Search for the cell housing the specified text and yield its (x, y) center coordinate. 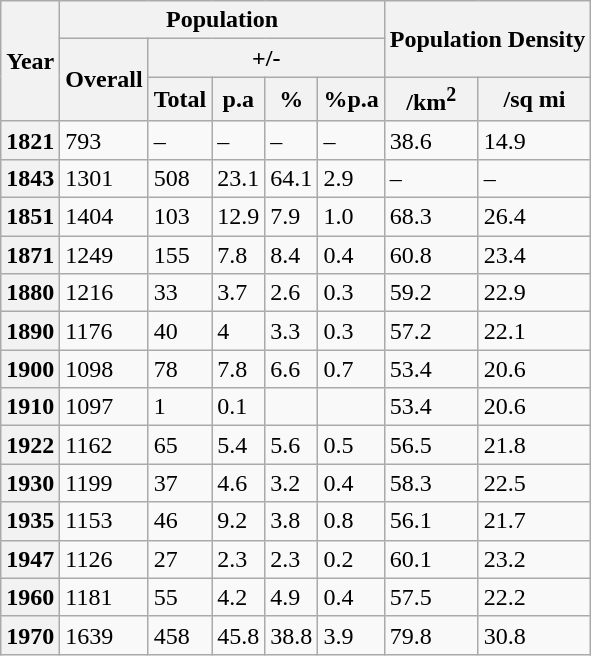
22.1 (534, 331)
23.4 (534, 255)
0.5 (351, 445)
26.4 (534, 217)
1097 (104, 407)
23.1 (238, 178)
1890 (30, 331)
40 (180, 331)
+/- (266, 58)
57.5 (431, 597)
Year (30, 62)
12.9 (238, 217)
58.3 (431, 483)
1216 (104, 293)
3.2 (292, 483)
79.8 (431, 635)
1843 (30, 178)
508 (180, 178)
1851 (30, 217)
155 (180, 255)
1922 (30, 445)
1930 (30, 483)
68.3 (431, 217)
1880 (30, 293)
0.1 (238, 407)
/sq mi (534, 100)
45.8 (238, 635)
p.a (238, 100)
4.2 (238, 597)
5.4 (238, 445)
23.2 (534, 559)
3.3 (292, 331)
65 (180, 445)
Overall (104, 80)
458 (180, 635)
64.1 (292, 178)
1.0 (351, 217)
2.9 (351, 178)
5.6 (292, 445)
56.1 (431, 521)
6.6 (292, 369)
Population Density (487, 39)
2.6 (292, 293)
Population (222, 20)
3.7 (238, 293)
1910 (30, 407)
37 (180, 483)
4.6 (238, 483)
4.9 (292, 597)
0.8 (351, 521)
%p.a (351, 100)
793 (104, 140)
78 (180, 369)
4 (238, 331)
1639 (104, 635)
22.5 (534, 483)
1098 (104, 369)
8.4 (292, 255)
38.6 (431, 140)
1900 (30, 369)
27 (180, 559)
1162 (104, 445)
7.9 (292, 217)
30.8 (534, 635)
55 (180, 597)
9.2 (238, 521)
1935 (30, 521)
14.9 (534, 140)
21.7 (534, 521)
1821 (30, 140)
/km2 (431, 100)
1871 (30, 255)
60.8 (431, 255)
1249 (104, 255)
33 (180, 293)
Total (180, 100)
1199 (104, 483)
3.9 (351, 635)
56.5 (431, 445)
1404 (104, 217)
60.1 (431, 559)
38.8 (292, 635)
22.2 (534, 597)
1126 (104, 559)
3.8 (292, 521)
1176 (104, 331)
59.2 (431, 293)
21.8 (534, 445)
1970 (30, 635)
1181 (104, 597)
1960 (30, 597)
22.9 (534, 293)
% (292, 100)
103 (180, 217)
1301 (104, 178)
1153 (104, 521)
1 (180, 407)
0.7 (351, 369)
46 (180, 521)
57.2 (431, 331)
0.2 (351, 559)
1947 (30, 559)
